Extract the [X, Y] coordinate from the center of the cell holding the provided text.  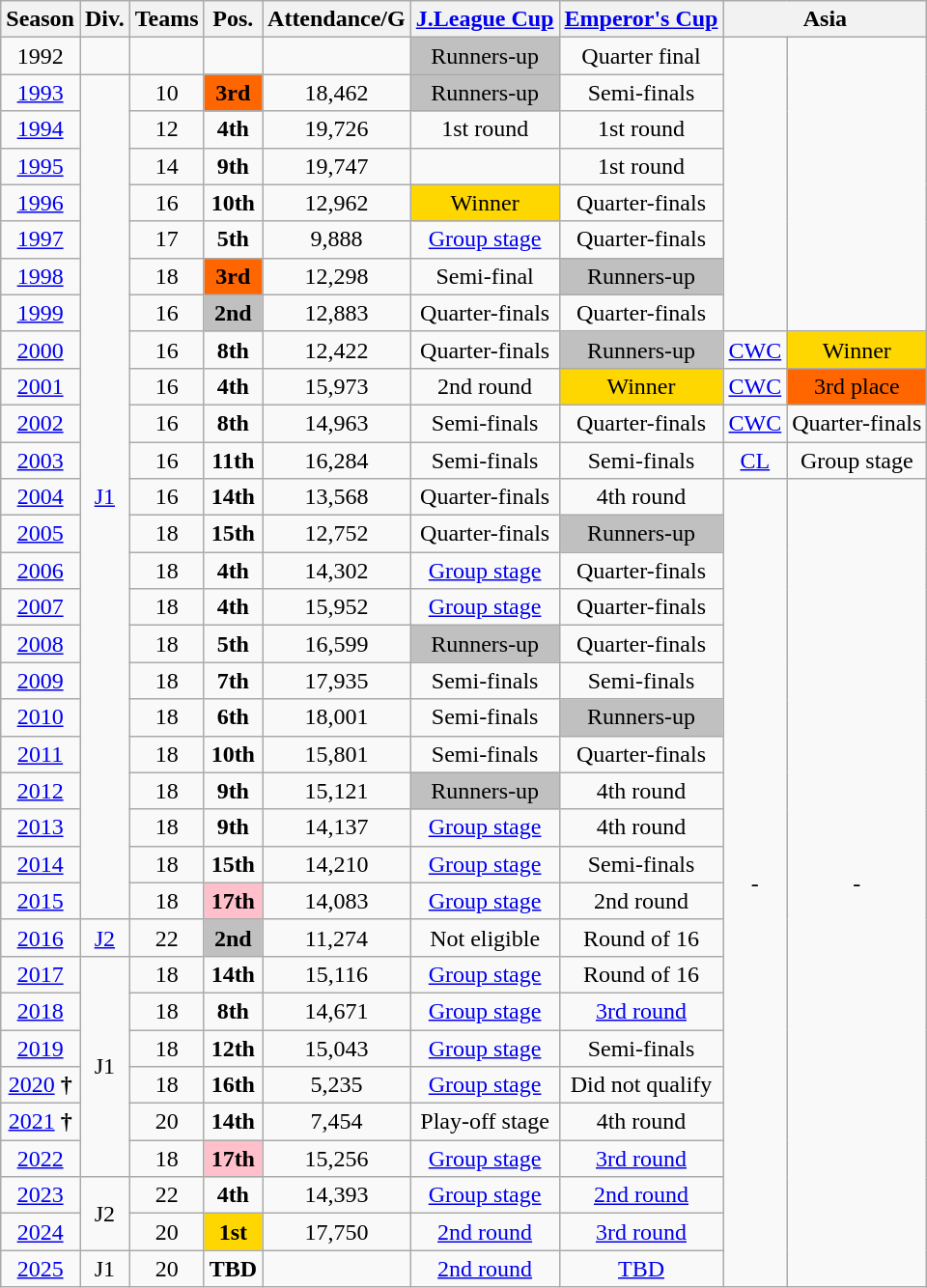
15,801 [337, 754]
14,302 [337, 571]
Quarter final [641, 56]
1998 [41, 276]
17,935 [337, 681]
15,952 [337, 607]
5,235 [337, 1085]
1997 [41, 239]
Attendance/G [337, 19]
19,726 [337, 129]
2023 [41, 1195]
2010 [41, 717]
10 [166, 93]
14,393 [337, 1195]
2019 [41, 1048]
14,671 [337, 1011]
1995 [41, 166]
9,888 [337, 239]
2002 [41, 423]
Teams [166, 19]
Emperor's Cup [641, 19]
3rd place [857, 386]
15,121 [337, 791]
2021 † [41, 1122]
2001 [41, 386]
2008 [41, 644]
12,422 [337, 350]
2006 [41, 571]
14,137 [337, 827]
12 [166, 129]
12,298 [337, 276]
16th [233, 1085]
14,963 [337, 423]
2013 [41, 827]
Asia [825, 19]
15,256 [337, 1159]
1st [233, 1232]
2003 [41, 461]
6th [233, 717]
2000 [41, 350]
11,274 [337, 938]
15,973 [337, 386]
1993 [41, 93]
2016 [41, 938]
Div. [104, 19]
2025 [41, 1269]
2012 [41, 791]
7,454 [337, 1122]
18,462 [337, 93]
11th [233, 461]
2022 [41, 1159]
2004 [41, 497]
1999 [41, 313]
2011 [41, 754]
2017 [41, 974]
J.League Cup [485, 19]
19,747 [337, 166]
Play-off stage [485, 1122]
Not eligible [485, 938]
2018 [41, 1011]
7th [233, 681]
16,284 [337, 461]
CL [755, 461]
13,568 [337, 497]
15,043 [337, 1048]
1992 [41, 56]
18,001 [337, 717]
2015 [41, 901]
16,599 [337, 644]
Pos. [233, 19]
14 [166, 166]
Did not qualify [641, 1085]
2005 [41, 534]
2009 [41, 681]
14,210 [337, 864]
Semi-final [485, 276]
2020 † [41, 1085]
14,083 [337, 901]
Season [41, 19]
15,116 [337, 974]
12th [233, 1048]
12,883 [337, 313]
17,750 [337, 1232]
1994 [41, 129]
12,752 [337, 534]
1996 [41, 203]
2014 [41, 864]
17 [166, 239]
2007 [41, 607]
2024 [41, 1232]
12,962 [337, 203]
